Identify which cell holds the provided text, then report its (X, Y) central coordinate. 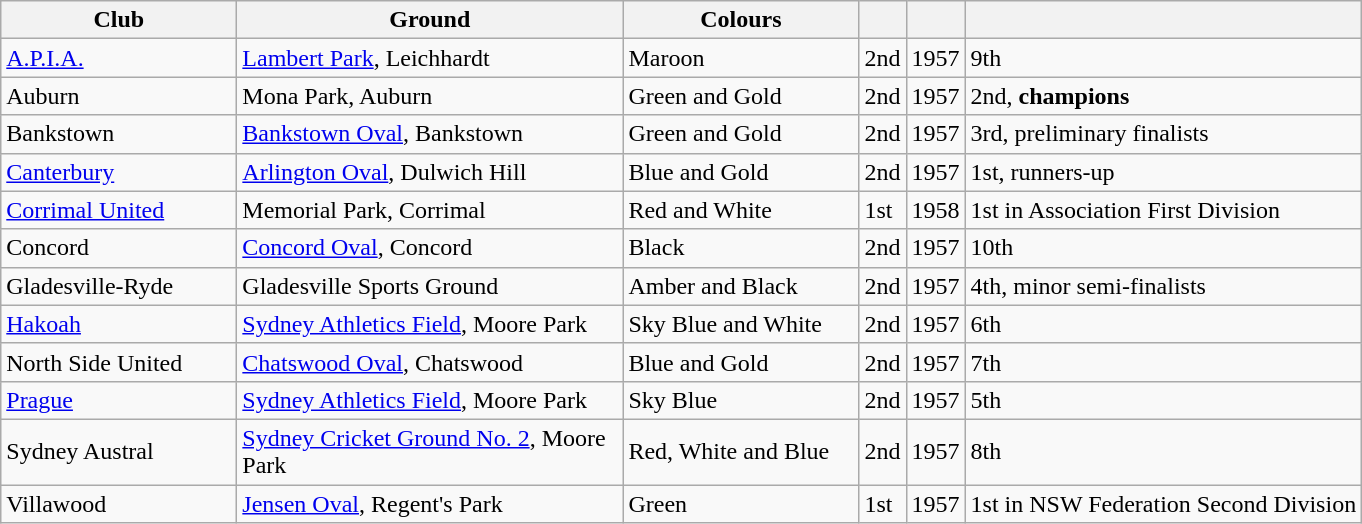
Lambert Park, Leichhardt (430, 58)
Villawood (119, 503)
North Side United (119, 362)
Ground (430, 20)
Bankstown (119, 134)
Sydney Austral (119, 452)
Concord (119, 248)
Sky Blue (741, 400)
1st, runners-up (1164, 172)
6th (1164, 324)
7th (1164, 362)
Maroon (741, 58)
1st in Association First Division (1164, 210)
10th (1164, 248)
Mona Park, Auburn (430, 96)
Red, White and Blue (741, 452)
Gladesville Sports Ground (430, 286)
Concord Oval, Concord (430, 248)
Colours (741, 20)
Sydney Cricket Ground No. 2, Moore Park (430, 452)
Hakoah (119, 324)
Prague (119, 400)
Bankstown Oval, Bankstown (430, 134)
1st in NSW Federation Second Division (1164, 503)
Corrimal United (119, 210)
5th (1164, 400)
Jensen Oval, Regent's Park (430, 503)
4th, minor semi-finalists (1164, 286)
Green (741, 503)
1958 (936, 210)
3rd, preliminary finalists (1164, 134)
A.P.I.A. (119, 58)
Club (119, 20)
Auburn (119, 96)
Arlington Oval, Dulwich Hill (430, 172)
Amber and Black (741, 286)
Sky Blue and White (741, 324)
9th (1164, 58)
Gladesville-Ryde (119, 286)
Canterbury (119, 172)
Red and White (741, 210)
2nd, champions (1164, 96)
Memorial Park, Corrimal (430, 210)
Black (741, 248)
8th (1164, 452)
Chatswood Oval, Chatswood (430, 362)
